Locate the cell with the specified text and output its (X, Y) center coordinate. 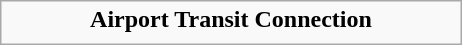
Airport Transit Connection (230, 19)
